Output the [x, y] coordinate of the center of the cell containing the given text.  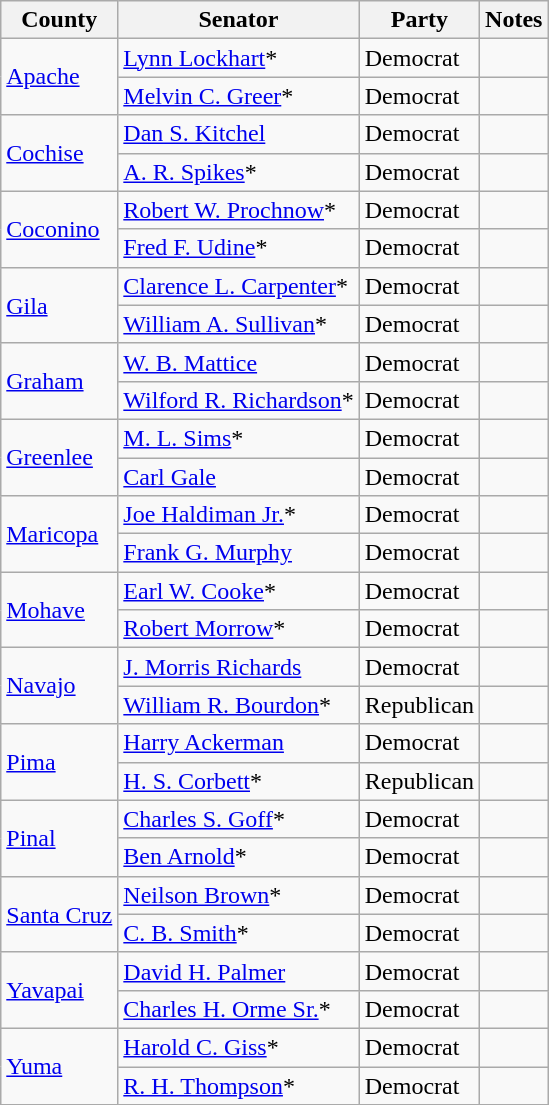
Harry Ackerman [238, 743]
Fred F. Udine* [238, 248]
Notes [514, 20]
Navajo [60, 686]
Neilson Brown* [238, 895]
Harold C. Giss* [238, 1047]
Robert W. Prochnow* [238, 210]
Maricopa [60, 534]
Frank G. Murphy [238, 553]
Clarence L. Carpenter* [238, 286]
Party [419, 20]
Pima [60, 762]
Pinal [60, 838]
Santa Cruz [60, 914]
William A. Sullivan* [238, 324]
C. B. Smith* [238, 933]
Wilford R. Richardson* [238, 400]
Yavapai [60, 990]
H. S. Corbett* [238, 781]
J. Morris Richards [238, 667]
R. H. Thompson* [238, 1085]
Apache [60, 77]
William R. Bourdon* [238, 705]
Coconino [60, 229]
Yuma [60, 1066]
Lynn Lockhart* [238, 58]
Robert Morrow* [238, 629]
Greenlee [60, 457]
Charles H. Orme Sr.* [238, 1009]
Carl Gale [238, 477]
Earl W. Cooke* [238, 591]
Ben Arnold* [238, 857]
Cochise [60, 153]
David H. Palmer [238, 971]
M. L. Sims* [238, 438]
A. R. Spikes* [238, 172]
Charles S. Goff* [238, 819]
W. B. Mattice [238, 362]
County [60, 20]
Graham [60, 381]
Dan S. Kitchel [238, 134]
Joe Haldiman Jr.* [238, 515]
Senator [238, 20]
Melvin C. Greer* [238, 96]
Gila [60, 305]
Mohave [60, 610]
